From the cell containing the given text, extract its center point as [x, y] coordinate. 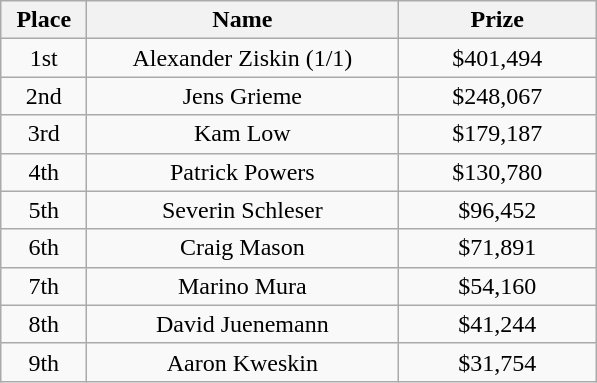
Patrick Powers [242, 172]
Kam Low [242, 134]
6th [44, 248]
David Juenemann [242, 324]
5th [44, 210]
Prize [498, 20]
Craig Mason [242, 248]
Severin Schleser [242, 210]
$401,494 [498, 58]
$31,754 [498, 362]
Place [44, 20]
1st [44, 58]
7th [44, 286]
$130,780 [498, 172]
$248,067 [498, 96]
$71,891 [498, 248]
4th [44, 172]
$54,160 [498, 286]
Jens Grieme [242, 96]
$96,452 [498, 210]
Name [242, 20]
Alexander Ziskin (1/1) [242, 58]
Aaron Kweskin [242, 362]
8th [44, 324]
3rd [44, 134]
$41,244 [498, 324]
Marino Mura [242, 286]
$179,187 [498, 134]
9th [44, 362]
2nd [44, 96]
